Determine the [X, Y] coordinate at the center of the cell enclosing the given text.  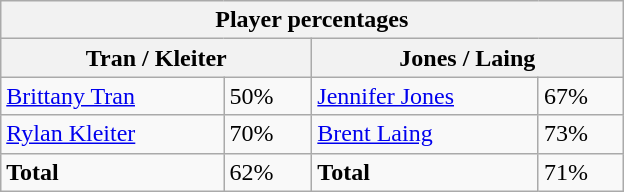
Rylan Kleiter [112, 134]
Tran / Kleiter [156, 58]
62% [268, 172]
Player percentages [312, 20]
73% [580, 134]
Jones / Laing [468, 58]
71% [580, 172]
Brent Laing [426, 134]
67% [580, 96]
50% [268, 96]
70% [268, 134]
Brittany Tran [112, 96]
Jennifer Jones [426, 96]
